Capture the cell that displays the provided text and extract its [x, y] central coordinate. 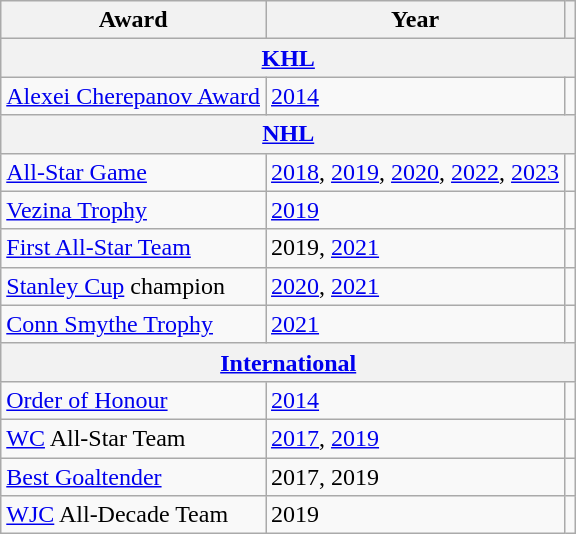
WC All-Star Team [134, 438]
Conn Smythe Trophy [134, 324]
NHL [288, 134]
Vezina Trophy [134, 210]
Stanley Cup champion [134, 286]
2018, 2019, 2020, 2022, 2023 [416, 172]
Order of Honour [134, 400]
WJC All-Decade Team [134, 515]
All-Star Game [134, 172]
International [288, 362]
Alexei Cherepanov Award [134, 96]
Best Goaltender [134, 477]
2020, 2021 [416, 286]
2019, 2021 [416, 248]
Year [416, 20]
First All-Star Team [134, 248]
Award [134, 20]
KHL [288, 58]
2021 [416, 324]
